From the cell containing the given text, extract its center point as [X, Y] coordinate. 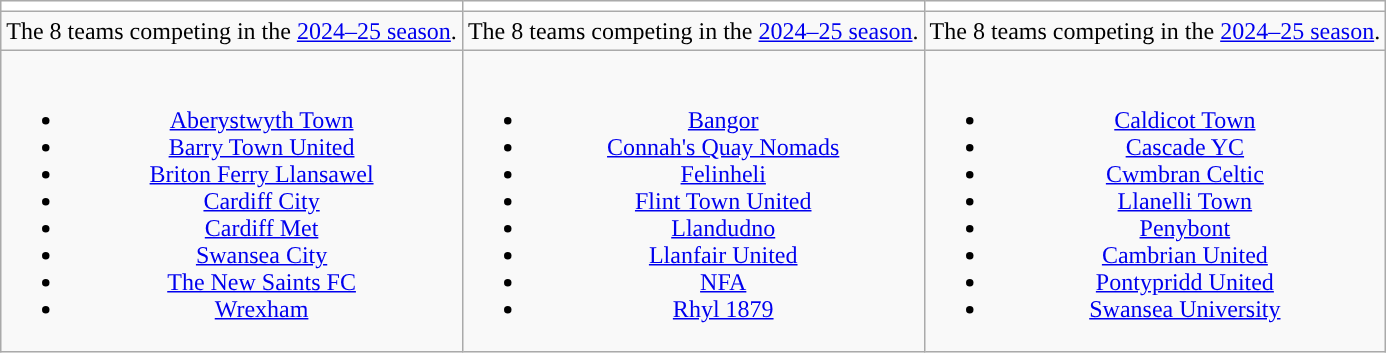
Caldicot TownCascade YCCwmbran CelticLlanelli TownPenybontCambrian UnitedPontypridd UnitedSwansea University [1155, 201]
Aberystwyth TownBarry Town UnitedBriton Ferry LlansawelCardiff CityCardiff MetSwansea CityThe New Saints FCWrexham [232, 201]
BangorConnah's Quay NomadsFelinheliFlint Town UnitedLlandudnoLlanfair UnitedNFARhyl 1879 [693, 201]
